Provide the [x, y] coordinate of the cell's center where the given text is located.  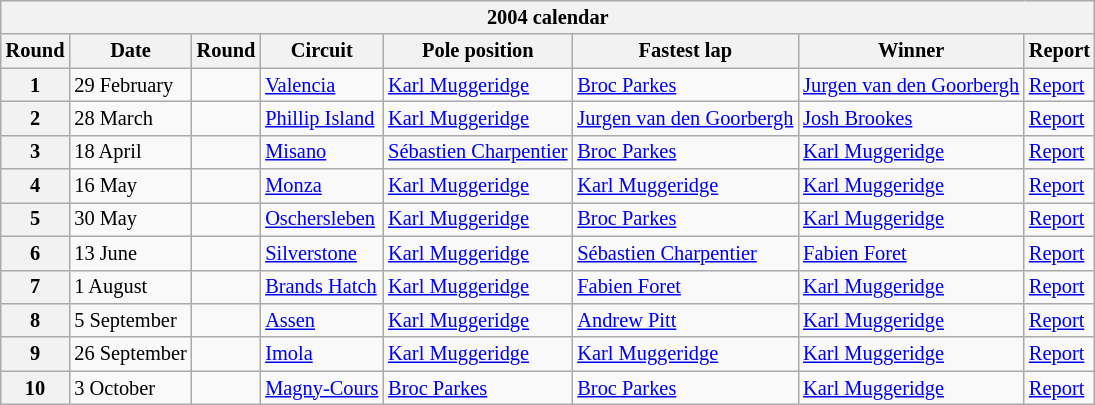
7 [36, 287]
Circuit [322, 51]
Oschersleben [322, 219]
Phillip Island [322, 118]
18 April [130, 152]
Brands Hatch [322, 287]
5 [36, 219]
16 May [130, 186]
1 [36, 85]
Fastest lap [685, 51]
10 [36, 388]
Misano [322, 152]
Imola [322, 354]
3 [36, 152]
13 June [130, 253]
6 [36, 253]
Magny-Cours [322, 388]
Monza [322, 186]
4 [36, 186]
Andrew Pitt [685, 320]
26 September [130, 354]
2 [36, 118]
3 October [130, 388]
9 [36, 354]
28 March [130, 118]
1 August [130, 287]
Valencia [322, 85]
8 [36, 320]
Assen [322, 320]
2004 calendar [548, 17]
29 February [130, 85]
Winner [911, 51]
Date [130, 51]
30 May [130, 219]
5 September [130, 320]
Silverstone [322, 253]
Josh Brookes [911, 118]
Pole position [478, 51]
